Determine the (X, Y) coordinate at the center of the cell enclosing the given text.  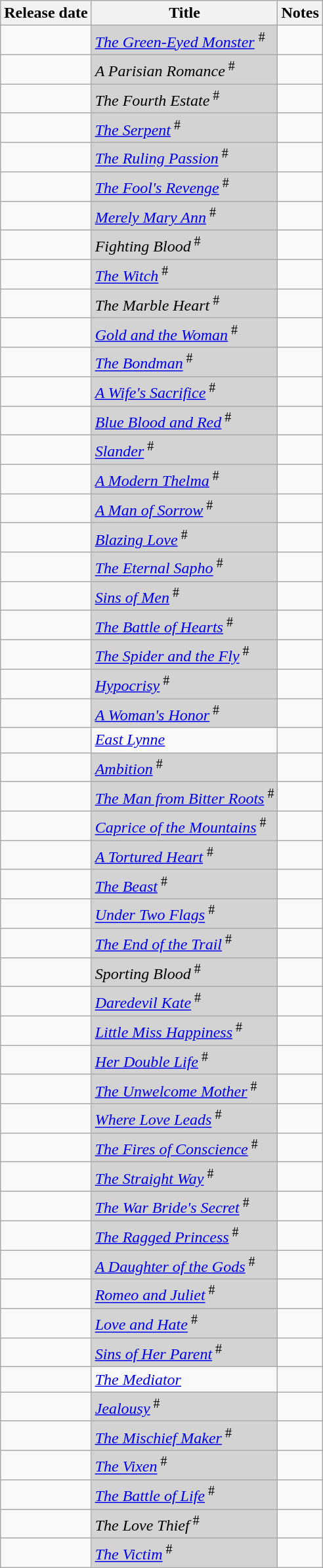
A Tortured Heart # (184, 855)
The Bondman # (184, 362)
A Modern Thelma # (184, 479)
Title (184, 13)
The Ragged Princess # (184, 1236)
Caprice of the Mountains # (184, 826)
The Fourth Estate # (184, 98)
A Daughter of the Gods # (184, 1265)
The Straight Way # (184, 1177)
The Man from Bitter Roots # (184, 797)
The Fool's Revenge # (184, 186)
Gold and the Woman # (184, 332)
The Witch # (184, 274)
The Victim # (184, 1554)
The Beast # (184, 884)
The Spider and the Fly # (184, 654)
Blue Blood and Red # (184, 420)
Under Two Flags # (184, 914)
The Green-Eyed Monster # (184, 41)
Romeo and Juliet # (184, 1294)
Ambition # (184, 767)
Fighting Blood # (184, 246)
The Mediator (184, 1380)
Her Double Life # (184, 1060)
The Battle of Life # (184, 1494)
The Vixen # (184, 1466)
Merely Mary Ann # (184, 215)
East Lynne (184, 740)
A Woman's Honor # (184, 713)
Little Miss Happiness # (184, 1031)
The Unwelcome Mother # (184, 1089)
Slander # (184, 450)
Sporting Blood # (184, 972)
A Wife's Sacrifice # (184, 391)
The Ruling Passion # (184, 158)
Blazing Love # (184, 537)
Release date (46, 13)
A Parisian Romance # (184, 70)
Notes (300, 13)
Love and Hate # (184, 1324)
The Serpent # (184, 127)
Daredevil Kate # (184, 1002)
Where Love Leads # (184, 1119)
Sins of Her Parent # (184, 1353)
The Eternal Sapho # (184, 567)
Jealousy # (184, 1406)
A Man of Sorrow # (184, 508)
The Mischief Maker # (184, 1435)
Sins of Men # (184, 596)
The Battle of Hearts # (184, 625)
The Marble Heart # (184, 303)
The Fires of Conscience # (184, 1148)
Hypocrisy # (184, 684)
The War Bride's Secret # (184, 1207)
The End of the Trail # (184, 943)
The Love Thief # (184, 1523)
